Scan for the cell matching the given text and deliver its [x, y] coordinate at center. 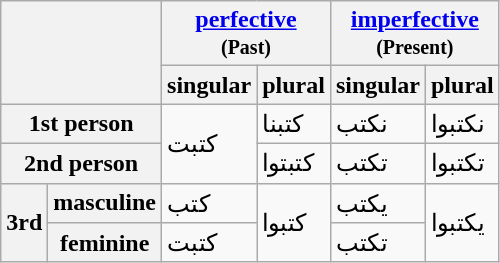
3rd [24, 222]
2nd person [82, 163]
نكتبوا [462, 124]
masculine [105, 203]
1st person [82, 124]
كتبوا [294, 222]
تكتبوا [462, 163]
feminine [105, 243]
نكتب [378, 124]
يكتب [378, 203]
كتبنا [294, 124]
perfective(Past) [246, 34]
كتبتوا [294, 163]
imperfective(Present) [414, 34]
يكتبوا [462, 222]
كتب [210, 203]
